Determine the [X, Y] coordinate at the center of the cell enclosing the given text.  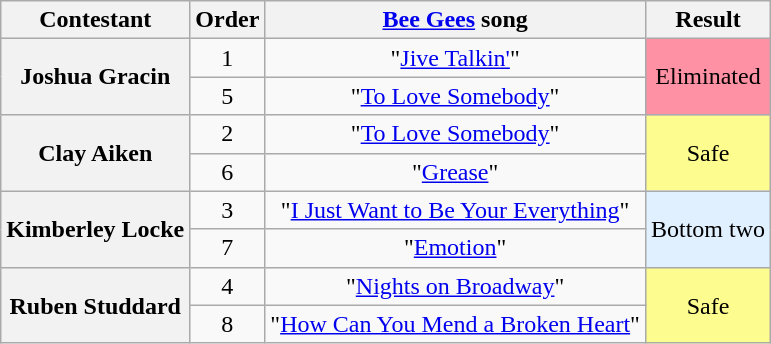
8 [228, 324]
4 [228, 286]
"I Just Want to Be Your Everything" [456, 210]
Clay Aiken [96, 153]
7 [228, 248]
3 [228, 210]
Contestant [96, 20]
2 [228, 134]
Result [708, 20]
"Nights on Broadway" [456, 286]
6 [228, 172]
5 [228, 96]
Joshua Gracin [96, 77]
Order [228, 20]
1 [228, 58]
"How Can You Mend a Broken Heart" [456, 324]
Ruben Studdard [96, 305]
Eliminated [708, 77]
Bottom two [708, 229]
"Jive Talkin'" [456, 58]
Kimberley Locke [96, 229]
"Grease" [456, 172]
"Emotion" [456, 248]
Bee Gees song [456, 20]
